Detect which cell encompasses the target text, then output its (X, Y) center coordinate. 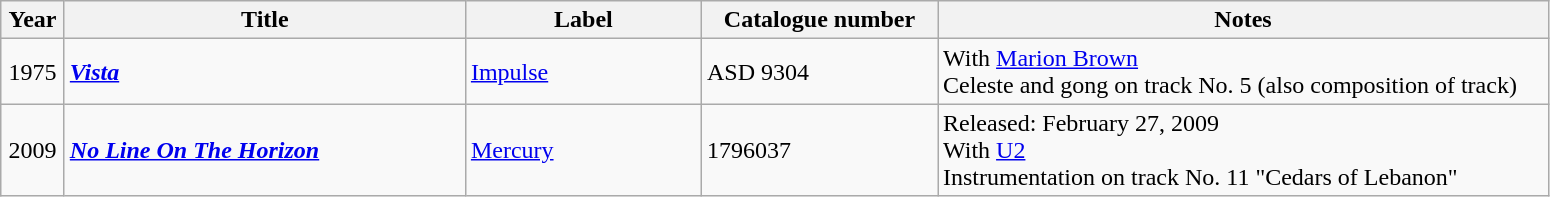
Catalogue number (819, 20)
2009 (33, 150)
1975 (33, 72)
Notes (1244, 20)
With Marion BrownCeleste and gong on track No. 5 (also composition of track) (1244, 72)
Released: February 27, 2009With U2 Instrumentation on track No. 11 "Cedars of Lebanon" (1244, 150)
Impulse (583, 72)
No Line On The Horizon (264, 150)
Mercury (583, 150)
1796037 (819, 150)
Title (264, 20)
Year (33, 20)
ASD 9304 (819, 72)
Label (583, 20)
Vista (264, 72)
